Find where the given text appears and provide that cell's center as (X, Y) coordinate. 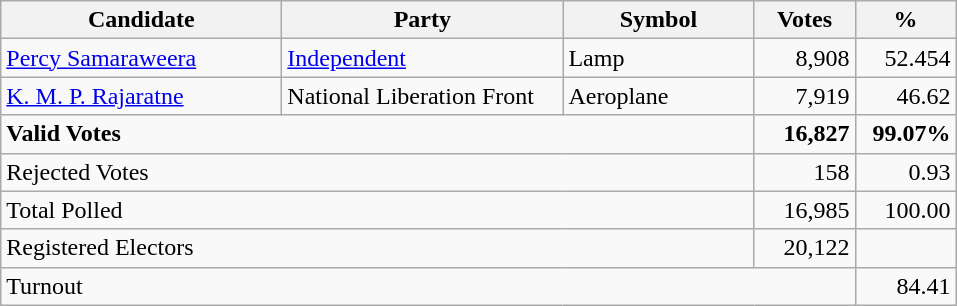
Aeroplane (658, 96)
K. M. P. Rajaratne (142, 96)
Turnout (428, 286)
Registered Electors (378, 248)
Symbol (658, 20)
Party (422, 20)
National Liberation Front (422, 96)
100.00 (906, 210)
Votes (804, 20)
Rejected Votes (378, 172)
0.93 (906, 172)
46.62 (906, 96)
7,919 (804, 96)
84.41 (906, 286)
Total Polled (378, 210)
Percy Samaraweera (142, 58)
16,827 (804, 134)
158 (804, 172)
% (906, 20)
99.07% (906, 134)
Lamp (658, 58)
20,122 (804, 248)
Candidate (142, 20)
16,985 (804, 210)
Independent (422, 58)
Valid Votes (378, 134)
8,908 (804, 58)
52.454 (906, 58)
